Pinpoint the cell where the given text exists, returning its [X, Y] midpoint coordinate. 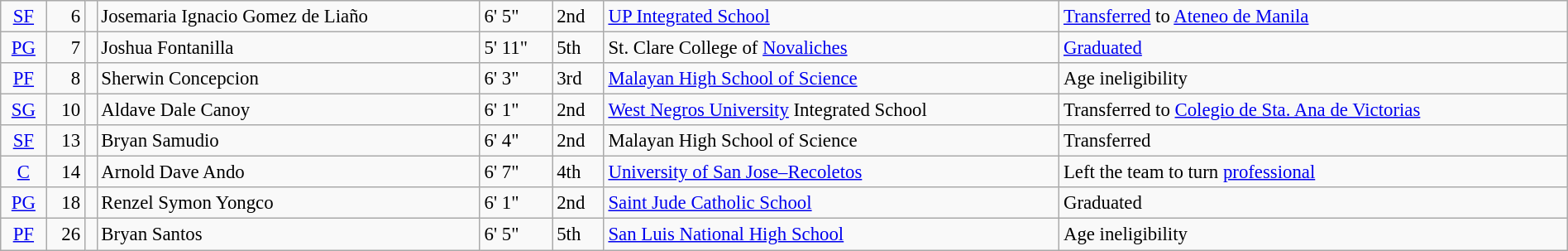
18 [65, 203]
Aldave Dale Canoy [288, 110]
St. Clare College of Novaliches [831, 48]
University of San Jose–Recoletos [831, 172]
C [23, 172]
14 [65, 172]
Bryan Santos [288, 234]
8 [65, 79]
Sherwin Concepcion [288, 79]
26 [65, 234]
3rd [578, 79]
13 [65, 141]
Joshua Fontanilla [288, 48]
Transferred to Ateneo de Manila [1313, 17]
Transferred [1313, 141]
Arnold Dave Ando [288, 172]
10 [65, 110]
6' 4" [516, 141]
5' 11" [516, 48]
6' 3" [516, 79]
6' 7" [516, 172]
SG [23, 110]
Left the team to turn professional [1313, 172]
Renzel Symon Yongco [288, 203]
Josemaria Ignacio Gomez de Liaño [288, 17]
Transferred to Colegio de Sta. Ana de Victorias [1313, 110]
Saint Jude Catholic School [831, 203]
4th [578, 172]
Bryan Samudio [288, 141]
7 [65, 48]
6 [65, 17]
West Negros University Integrated School [831, 110]
San Luis National High School [831, 234]
UP Integrated School [831, 17]
